From the cell containing the given text, extract its center point as (X, Y) coordinate. 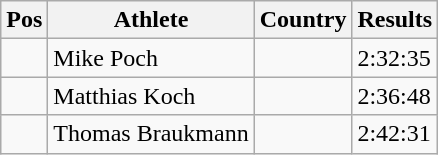
Country (303, 20)
Matthias Koch (151, 96)
Thomas Braukmann (151, 134)
Mike Poch (151, 58)
2:36:48 (395, 96)
Pos (24, 20)
2:42:31 (395, 134)
Athlete (151, 20)
Results (395, 20)
2:32:35 (395, 58)
